Detect which cell encompasses the target text, then output its [x, y] center coordinate. 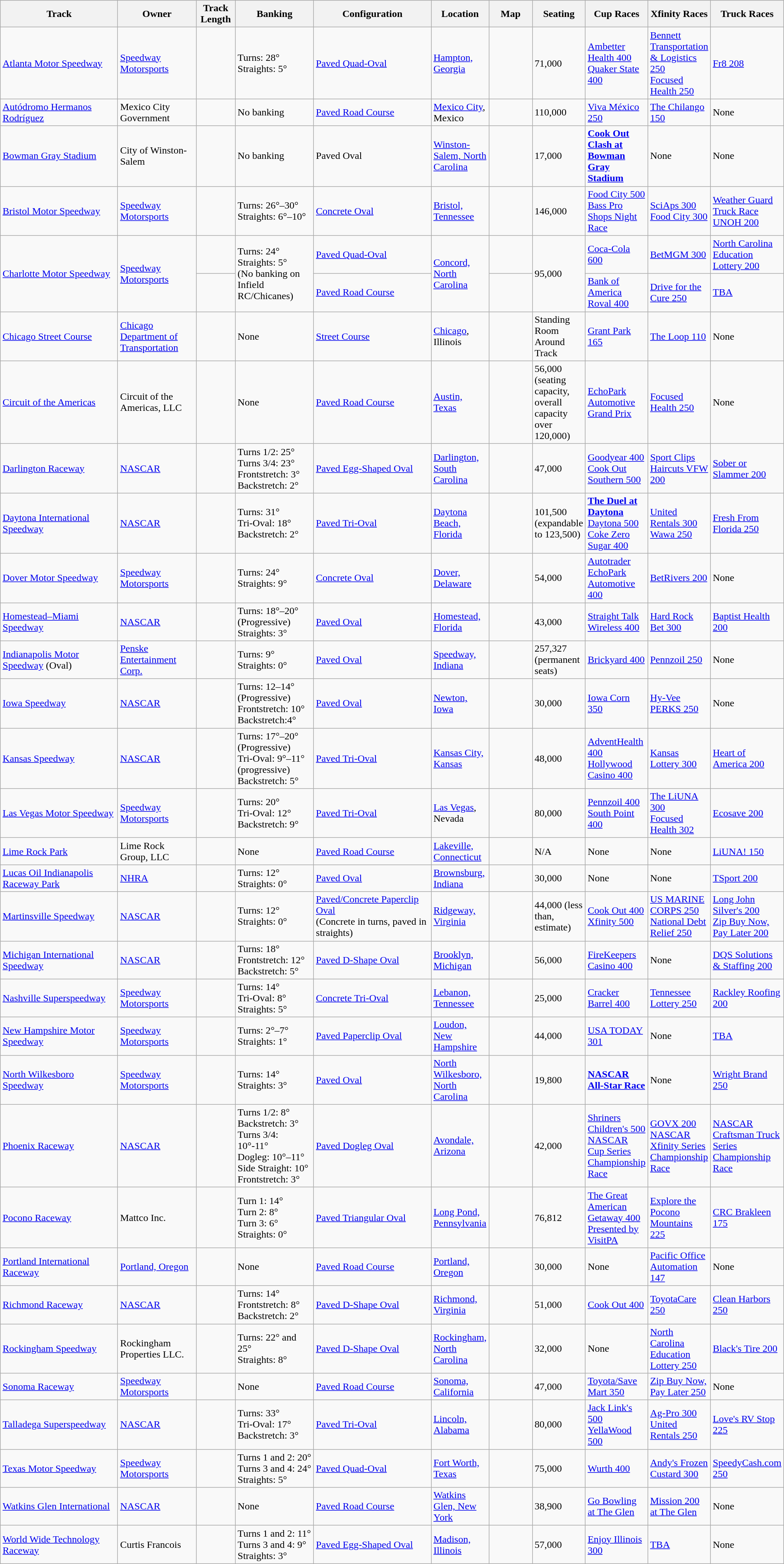
CRC Brakleen 175 [747, 1217]
56,000 (seating capacity, overall capacity over 120,000) [559, 402]
Cup Races [617, 14]
44,000 [559, 1036]
Goodyear 400Cook Out Southern 500 [617, 468]
44,000 (less than, estimate) [559, 916]
Winston-Salem, North Carolina [460, 156]
Indianapolis Motor Speedway (Oval) [59, 660]
Speedway, Indiana [460, 660]
57,000 [559, 1545]
Talladega Superspeedway [59, 1425]
Turns: 17°–20° (Progressive)Tri-Oval: 9°–11° (progressive)Backstretch: 5° [275, 758]
Hard Rock Bet 300 [679, 621]
FireKeepers Casino 400 [617, 960]
Configuration [373, 14]
Mexico City, Mexico [460, 113]
Richmond Raceway [59, 1305]
Seating [559, 14]
Baptist Health 200 [747, 621]
Lime Rock Group, LLC [157, 852]
North Wilkesboro, North Carolina [460, 1080]
The Great American Getaway 400 Presented by VisitPA [617, 1217]
Black's Tire 200 [747, 1349]
Watkins Glen, New York [460, 1506]
Turns 1/2: 8°Backstretch: 3°Turns 3/4: 10°-11°Dogleg: 10°–11°Side Straight: 10°Frontstretch: 3° [275, 1146]
Rockingham Properties LLC. [157, 1349]
Loudon, New Hampshire [460, 1036]
Watkins Glen International [59, 1506]
Lebanon, Tennessee [460, 998]
Cook Out Clash at Bowman Gray Stadium [617, 156]
World Wide Technology Raceway [59, 1545]
95,000 [559, 273]
Atlanta Motor Speedway [59, 63]
Iowa Corn 350 [617, 703]
Phoenix Raceway [59, 1146]
The LiUNA 300Focused Health 302 [679, 813]
101,500 (expandable to 123,500) [559, 523]
Turns: 9°Straights: 0° [275, 660]
Madison, Illinois [460, 1545]
North Carolina Education Lottery 200 [747, 254]
Turns: 14°Straights: 3° [275, 1080]
Darlington, South Carolina [460, 468]
Bristol Motor Speedway [59, 211]
Sonoma, California [460, 1387]
Sport Clips Haircuts VFW 200 [679, 468]
Cook Out 400Xfinity 500 [617, 916]
Food City 500Bass Pro Shops Night Race [617, 211]
54,000 [559, 578]
Daytona International Speedway [59, 523]
Texas Motor Speedway [59, 1468]
51,000 [559, 1305]
Wright Brand 250 [747, 1080]
Cook Out 400 [617, 1305]
56,000 [559, 960]
N/A [559, 852]
Xfinity Races [679, 14]
EchoPark Automotive Grand Prix [617, 402]
Tennessee Lottery 250 [679, 998]
Turn 1: 14°Turn 2: 8°Turn 3: 6°Straights: 0° [275, 1217]
Turns: 22° and 25°Straights: 8° [275, 1349]
North Carolina Education Lottery 250 [679, 1349]
Jack Link's 500YellaWood 500 [617, 1425]
NHRA [157, 878]
Fr8 208 [747, 63]
Chicago Street Course [59, 336]
Rackley Roofing 200 [747, 998]
Clean Harbors 250 [747, 1305]
USA TODAY 301 [617, 1036]
Grant Park 165 [617, 336]
Ecosave 200 [747, 813]
19,800 [559, 1080]
32,000 [559, 1349]
The Chilango 150 [679, 113]
Richmond, Virginia [460, 1305]
DQS Solutions & Staffing 200 [747, 960]
Explore the Pocono Mountains 225 [679, 1217]
Pennzoil 400South Point 400 [617, 813]
Darlington Raceway [59, 468]
Turns 1 and 2: 20°Turns 3 and 4: 24°Straights: 5° [275, 1468]
Charlotte Motor Speedway [59, 273]
Weather Guard Truck RaceUNOH 200 [747, 211]
Turns: 14°Frontstretch: 8°Backstretch: 2° [275, 1305]
71,000 [559, 63]
Straight Talk Wireless 400 [617, 621]
25,000 [559, 998]
Michigan International Speedway [59, 960]
Map [510, 14]
17,000 [559, 156]
TSport 200 [747, 878]
Long Pond, Pennsylvania [460, 1217]
Ambetter Health 400Quaker State 400 [617, 63]
Turns: 12–14° (Progressive)Frontstretch: 10°Backstretch:4° [275, 703]
Lime Rock Park [59, 852]
Mission 200 at The Glen [679, 1506]
Focused Health 250 [679, 402]
LiUNA! 150 [747, 852]
Brownsburg, Indiana [460, 878]
Fresh From Florida 250 [747, 523]
AdventHealth 400Hollywood Casino 400 [617, 758]
257,327 (permanent seats) [559, 660]
Banking [275, 14]
Turns 1 and 2: 11°Turns 3 and 4: 9°Straights: 3° [275, 1545]
NASCAR Craftsman Truck Series Championship Race [747, 1146]
Iowa Speedway [59, 703]
Avondale, Arizona [460, 1146]
Wurth 400 [617, 1468]
Zip Buy Now, Pay Later 250 [679, 1387]
Penske Entertainment Corp. [157, 660]
Hy-Vee PERKS 250 [679, 703]
Hampton, Georgia [460, 63]
Dover Motor Speedway [59, 578]
Andy's Frozen Custard 300 [679, 1468]
City of Winston-Salem [157, 156]
Turns: 2°–7°Straights: 1° [275, 1036]
43,000 [559, 621]
The Loop 110 [679, 336]
Bank of America Roval 400 [617, 293]
Ag-Pro 300United Rentals 250 [679, 1425]
Homestead, Florida [460, 621]
BetMGM 300 [679, 254]
NASCAR All-Star Race [617, 1080]
Turns: 28°Straights: 5° [275, 63]
Paved Triangular Oval [373, 1217]
Turns: 24°Straights: 5°(No banking on Infield RC/Chicanes) [275, 273]
Turns: 33°Tri-Oval: 17°Backstretch: 3° [275, 1425]
Lakeville, Connecticut [460, 852]
Kansas Lottery 300 [679, 758]
Paved/Concrete Paperclip Oval(Concrete in turns, paved in straights) [373, 916]
Las Vegas, Nevada [460, 813]
Drive for the Cure 250 [679, 293]
Track Length [216, 14]
48,000 [559, 758]
Rockingham, North Carolina [460, 1349]
Austin, Texas [460, 402]
Ridgeway, Virginia [460, 916]
Location [460, 14]
SpeedyCash.com 250 [747, 1468]
Brooklyn, Michigan [460, 960]
Pocono Raceway [59, 1217]
Concrete Tri-Oval [373, 998]
Turns: 18°Frontstretch: 12°Backstretch: 5° [275, 960]
Daytona Beach, Florida [460, 523]
Lincoln, Alabama [460, 1425]
United Rentals 300Wawa 250 [679, 523]
Enjoy Illinois 300 [617, 1545]
Chicago Department of Transportation [157, 336]
Owner [157, 14]
Turns: 20°Tri-Oval: 12°Backstretch: 9° [275, 813]
75,000 [559, 1468]
BetRivers 200 [679, 578]
Sonoma Raceway [59, 1387]
Curtis Francois [157, 1545]
Heart of America 200 [747, 758]
Street Course [373, 336]
Las Vegas Motor Speedway [59, 813]
Brickyard 400 [617, 660]
Turns: 31°Tri-Oval: 18°Backstretch: 2° [275, 523]
Newton, Iowa [460, 703]
Truck Races [747, 14]
Mattco Inc. [157, 1217]
North Wilkesboro Speedway [59, 1080]
Cracker Barrel 400 [617, 998]
Autotrader EchoPark Automotive 400 [617, 578]
Bennett Transportation & Logistics 250 Focused Health 250 [679, 63]
Shriners Children's 500NASCAR Cup Series Championship Race [617, 1146]
Track [59, 14]
Rockingham Speedway [59, 1349]
Turns: 26°–30°Straights: 6°–10° [275, 211]
Portland International Raceway [59, 1267]
Homestead–Miami Speedway [59, 621]
Mexico City Government [157, 113]
Martinsville Speedway [59, 916]
Toyota/Save Mart 350 [617, 1387]
SciAps 300Food City 300 [679, 211]
Circuit of the Americas, LLC [157, 402]
GOVX 200NASCAR Xfinity Series Championship Race [679, 1146]
Kansas Speedway [59, 758]
Circuit of the Americas [59, 402]
Viva México 250 [617, 113]
Bristol, Tennessee [460, 211]
Concord, North Carolina [460, 273]
Bowman Gray Stadium [59, 156]
Turns 1/2: 25°Turns 3/4: 23°Frontstretch: 3°Backstretch: 2° [275, 468]
Nashville Superspeedway [59, 998]
Love's RV Stop 225 [747, 1425]
US MARINE CORPS 250National Debt Relief 250 [679, 916]
Standing Room Around Track [559, 336]
Chicago, Illinois [460, 336]
42,000 [559, 1146]
Pacific Office Automation 147 [679, 1267]
110,000 [559, 113]
Autódromo Hermanos Rodríguez [59, 113]
Fort Worth, Texas [460, 1468]
Turns: 18°–20° (Progressive)Straights: 3° [275, 621]
Pennzoil 250 [679, 660]
Go Bowling at The Glen [617, 1506]
Lucas Oil Indianapolis Raceway Park [59, 878]
Coca-Cola 600 [617, 254]
Dover, Delaware [460, 578]
Sober or Slammer 200 [747, 468]
Paved Dogleg Oval [373, 1146]
76,812 [559, 1217]
Kansas City, Kansas [460, 758]
Paved Paperclip Oval [373, 1036]
146,000 [559, 211]
ToyotaCare 250 [679, 1305]
Long John Silver's 200Zip Buy Now, Pay Later 200 [747, 916]
Turns: 24°Straights: 9° [275, 578]
The Duel at Daytona Daytona 500Coke Zero Sugar 400 [617, 523]
Turns: 14°Tri-Oval: 8°Straights: 5° [275, 998]
38,900 [559, 1506]
New Hampshire Motor Speedway [59, 1036]
